Scan for the cell matching the given text and deliver its [x, y] coordinate at center. 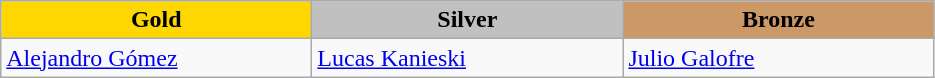
Lucas Kanieski [468, 58]
Bronze [778, 20]
Gold [156, 20]
Alejandro Gómez [156, 58]
Julio Galofre [778, 58]
Silver [468, 20]
